Provide the [X, Y] coordinate of the cell's center where the given text is located.  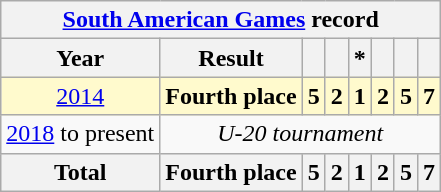
Year [80, 58]
South American Games record [221, 20]
* [360, 58]
Result [231, 58]
Total [80, 172]
2018 to present [80, 134]
U-20 tournament [300, 134]
2014 [80, 96]
